Extract the (x, y) coordinate from the center of the cell holding the provided text.  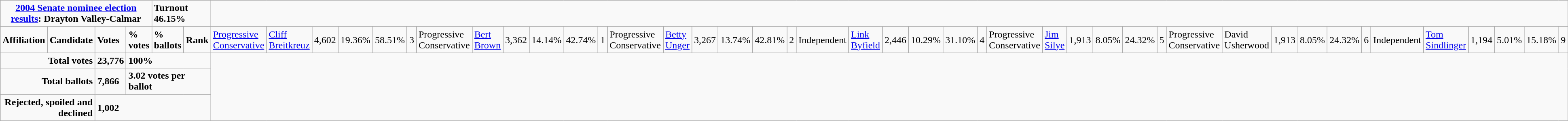
7,866 (111, 81)
3,267 (705, 40)
Bert Brown (487, 40)
2,446 (895, 40)
1,002 (153, 107)
Link Byfield (865, 40)
1,194 (1481, 40)
David Usherwood (1247, 40)
6 (1366, 40)
% votes (139, 40)
14.14% (547, 40)
4,602 (325, 40)
3.02 votes per ballot (168, 81)
42.74% (581, 40)
Votes (111, 40)
Affiliation (24, 40)
4 (982, 40)
2004 Senate nominee election results: Drayton Valley-Calmar (76, 14)
5.01% (1509, 40)
13.74% (735, 40)
3 (412, 40)
Cliff Breitkreuz (289, 40)
% ballots (167, 40)
10.29% (926, 40)
15.18% (1542, 40)
2 (792, 40)
Rejected, spoiled and declined (48, 107)
Tom Sindlinger (1445, 40)
42.81% (770, 40)
Candidate (71, 40)
Turnout 46.15% (181, 14)
Total ballots (48, 81)
19.36% (355, 40)
5 (1162, 40)
Total votes (48, 60)
Betty Unger (678, 40)
9 (1564, 40)
Rank (197, 40)
1 (603, 40)
58.51% (390, 40)
100% (168, 60)
3,362 (516, 40)
Jim Silye (1054, 40)
23,776 (111, 60)
31.10% (960, 40)
